Return the [X, Y] coordinate for the center point of the cell that contains the specified text.  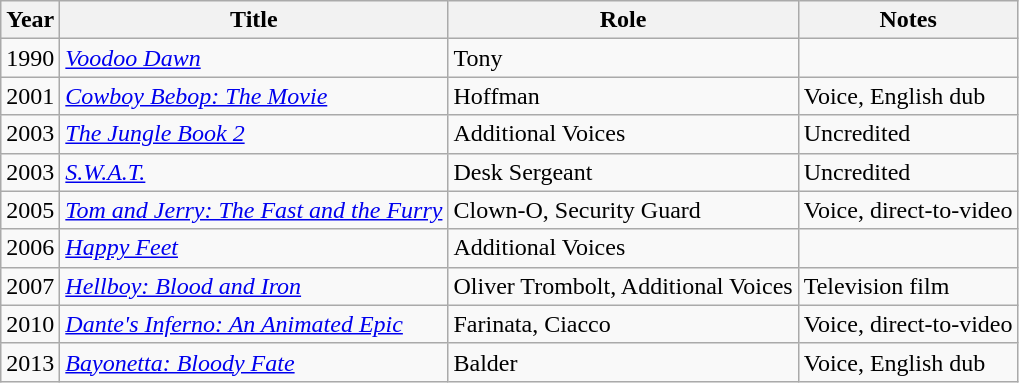
Balder [623, 362]
Oliver Trombolt, Additional Voices [623, 286]
2013 [30, 362]
1990 [30, 58]
2010 [30, 324]
S.W.A.T. [254, 172]
Tom and Jerry: The Fast and the Furry [254, 210]
Notes [908, 20]
Voodoo Dawn [254, 58]
Year [30, 20]
Farinata, Ciacco [623, 324]
Tony [623, 58]
Cowboy Bebop: The Movie [254, 96]
Title [254, 20]
Television film [908, 286]
Hoffman [623, 96]
2005 [30, 210]
Happy Feet [254, 248]
Hellboy: Blood and Iron [254, 286]
Bayonetta: Bloody Fate [254, 362]
Clown-O, Security Guard [623, 210]
Desk Sergeant [623, 172]
Role [623, 20]
Dante's Inferno: An Animated Epic [254, 324]
2006 [30, 248]
2001 [30, 96]
The Jungle Book 2 [254, 134]
2007 [30, 286]
